Locate the cell with the specified text and output its (x, y) center coordinate. 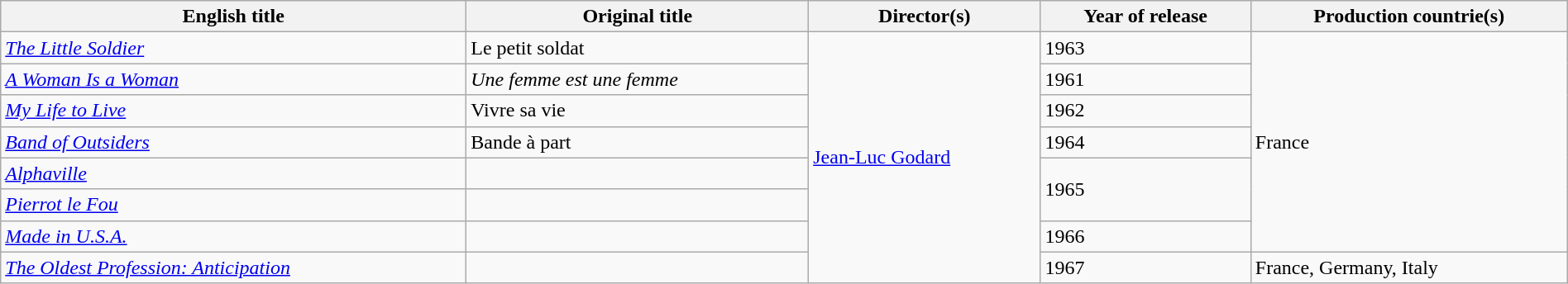
Vivre sa vie (638, 111)
A Woman Is a Woman (233, 79)
1964 (1145, 142)
1961 (1145, 79)
Director(s) (925, 17)
Original title (638, 17)
1965 (1145, 189)
Bande à part (638, 142)
Year of release (1145, 17)
Band of Outsiders (233, 142)
Production countrie(s) (1409, 17)
1962 (1145, 111)
Made in U.S.A. (233, 236)
Le petit soldat (638, 48)
The Oldest Profession: Anticipation (233, 267)
France (1409, 142)
1966 (1145, 236)
My Life to Live (233, 111)
Alphaville (233, 173)
English title (233, 17)
1967 (1145, 267)
1963 (1145, 48)
Une femme est une femme (638, 79)
Jean-Luc Godard (925, 158)
Pierrot le Fou (233, 205)
France, Germany, Italy (1409, 267)
The Little Soldier (233, 48)
